Find where the given text appears and provide that cell's center as [X, Y] coordinate. 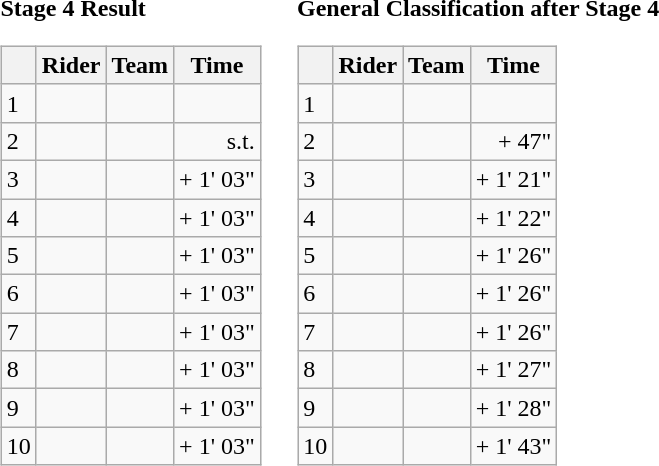
+ 1' 22" [514, 217]
+ 47" [514, 141]
+ 1' 21" [514, 179]
s.t. [218, 141]
+ 1' 43" [514, 446]
+ 1' 28" [514, 408]
+ 1' 27" [514, 370]
